Return the (x, y) coordinate for the center point of the cell that contains the specified text.  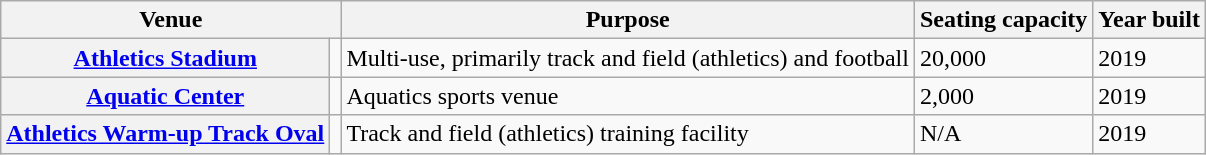
Seating capacity (1003, 20)
Track and field (athletics) training facility (628, 134)
Multi-use, primarily track and field (athletics) and football (628, 58)
Year built (1150, 20)
Venue (171, 20)
Purpose (628, 20)
2,000 (1003, 96)
Aquatics sports venue (628, 96)
Athletics Warm-up Track Oval (166, 134)
Aquatic Center (166, 96)
Athletics Stadium (166, 58)
20,000 (1003, 58)
N/A (1003, 134)
